Output the [X, Y] coordinate of the center of the cell containing the given text.  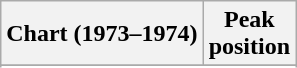
Chart (1973–1974) [102, 34]
Peak position [249, 34]
